Locate the cell with the specified text and output its (X, Y) center coordinate. 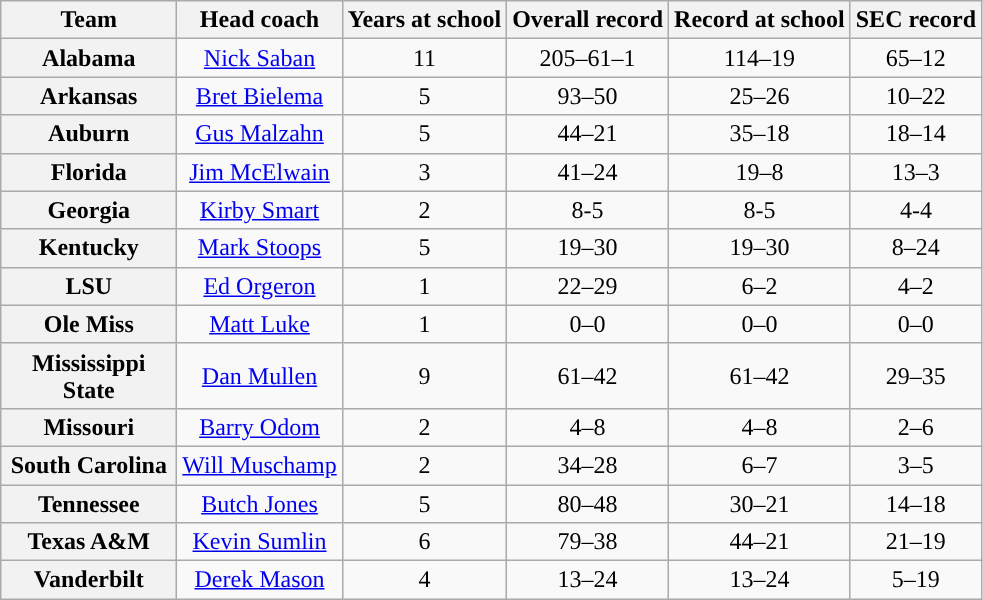
18–14 (916, 134)
Kevin Sumlin (260, 542)
21–19 (916, 542)
Head coach (260, 20)
Mark Stoops (260, 248)
Will Muschamp (260, 465)
Gus Malzahn (260, 134)
Mississippi State (89, 376)
Florida (89, 172)
Texas A&M (89, 542)
205–61–1 (588, 58)
Auburn (89, 134)
Missouri (89, 427)
Vanderbilt (89, 580)
Nick Saban (260, 58)
Barry Odom (260, 427)
Bret Bielema (260, 96)
Dan Mullen (260, 376)
19–8 (760, 172)
22–29 (588, 286)
80–48 (588, 503)
3–5 (916, 465)
10–22 (916, 96)
4–2 (916, 286)
34–28 (588, 465)
3 (424, 172)
65–12 (916, 58)
79–38 (588, 542)
13–3 (916, 172)
Overall record (588, 20)
Matt Luke (260, 324)
South Carolina (89, 465)
6–2 (760, 286)
Arkansas (89, 96)
Years at school (424, 20)
11 (424, 58)
41–24 (588, 172)
Georgia (89, 210)
Team (89, 20)
5–19 (916, 580)
Ole Miss (89, 324)
SEC record (916, 20)
114–19 (760, 58)
35–18 (760, 134)
Alabama (89, 58)
30–21 (760, 503)
Butch Jones (260, 503)
Ed Orgeron (260, 286)
9 (424, 376)
Kirby Smart (260, 210)
LSU (89, 286)
4 (424, 580)
2–6 (916, 427)
Tennessee (89, 503)
6–7 (760, 465)
29–35 (916, 376)
8–24 (916, 248)
Record at school (760, 20)
Kentucky (89, 248)
14–18 (916, 503)
93–50 (588, 96)
4-4 (916, 210)
Derek Mason (260, 580)
Jim McElwain (260, 172)
25–26 (760, 96)
6 (424, 542)
